Capture the cell that displays the provided text and extract its (X, Y) central coordinate. 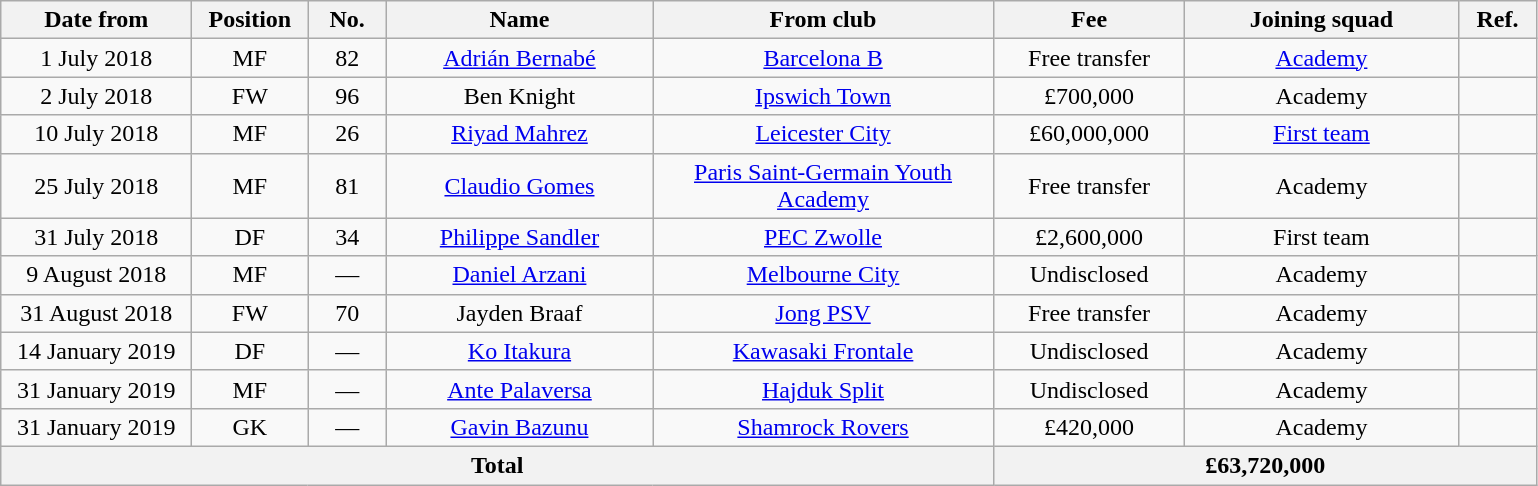
Leicester City (822, 134)
1 July 2018 (96, 58)
Total (498, 465)
Kawasaki Frontale (822, 351)
14 January 2019 (96, 351)
81 (348, 186)
Ko Itakura (519, 351)
Ante Palaversa (519, 389)
Claudio Gomes (519, 186)
£420,000 (1090, 427)
From club (822, 20)
34 (348, 237)
£63,720,000 (1266, 465)
PEC Zwolle (822, 237)
31 August 2018 (96, 313)
Joining squad (1322, 20)
25 July 2018 (96, 186)
9 August 2018 (96, 275)
Position (250, 20)
Date from (96, 20)
Riyad Mahrez (519, 134)
Ref. (1498, 20)
Jayden Braaf (519, 313)
£700,000 (1090, 96)
Ben Knight (519, 96)
Philippe Sandler (519, 237)
£60,000,000 (1090, 134)
Adrián Bernabé (519, 58)
10 July 2018 (96, 134)
£2,600,000 (1090, 237)
No. (348, 20)
Daniel Arzani (519, 275)
Paris Saint-Germain Youth Academy (822, 186)
Gavin Bazunu (519, 427)
2 July 2018 (96, 96)
82 (348, 58)
70 (348, 313)
Shamrock Rovers (822, 427)
Hajduk Split (822, 389)
Jong PSV (822, 313)
GK (250, 427)
Barcelona B (822, 58)
Fee (1090, 20)
31 July 2018 (96, 237)
Name (519, 20)
Melbourne City (822, 275)
26 (348, 134)
Ipswich Town (822, 96)
96 (348, 96)
